Find where the given text appears and provide that cell's center as [X, Y] coordinate. 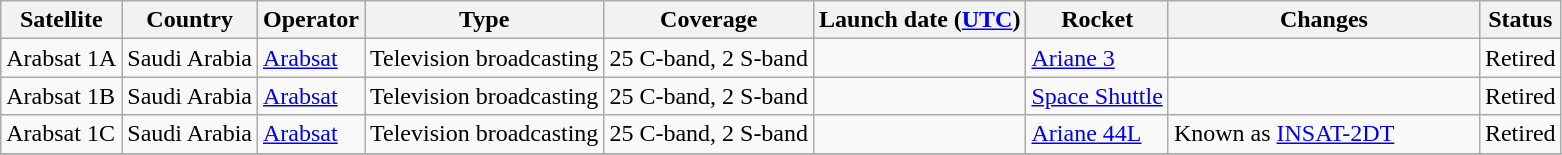
Status [1520, 20]
Changes [1324, 20]
Satellite [62, 20]
Known as INSAT-2DT [1324, 134]
Launch date (UTC) [920, 20]
Ariane 44L [1097, 134]
Arabsat 1B [62, 96]
Type [484, 20]
Space Shuttle [1097, 96]
Country [190, 20]
Arabsat 1C [62, 134]
Ariane 3 [1097, 58]
Coverage [709, 20]
Operator [310, 20]
Rocket [1097, 20]
Arabsat 1A [62, 58]
